Provide the [X, Y] coordinate of the cell's center where the given text is located.  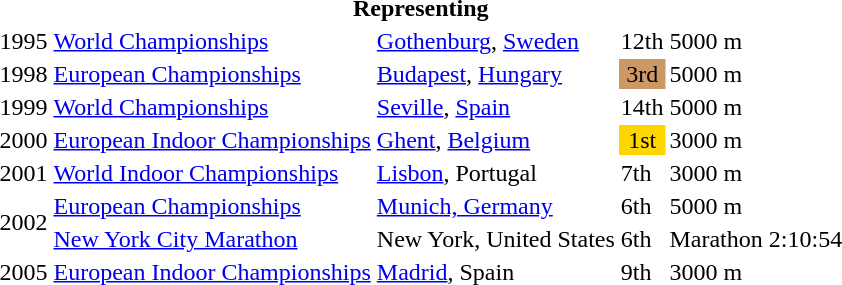
Marathon [716, 239]
European Indoor Championships [212, 140]
Budapest, Hungary [496, 74]
Seville, Spain [496, 107]
Lisbon, Portugal [496, 173]
New York, United States [496, 239]
Ghent, Belgium [496, 140]
World Indoor Championships [212, 173]
New York City Marathon [212, 239]
1st [642, 140]
14th [642, 107]
3rd [642, 74]
12th [642, 41]
Munich, Germany [496, 206]
Gothenburg, Sweden [496, 41]
7th [642, 173]
